For the text-containing cell, return its midpoint in [x, y] coordinate format. 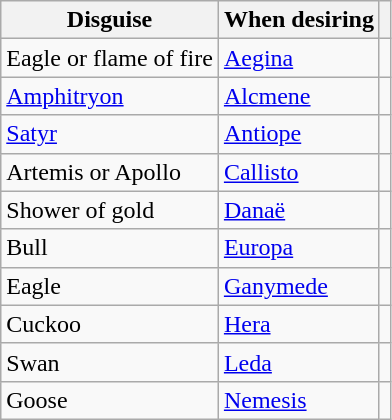
Disguise [110, 20]
Aegina [298, 58]
Europa [298, 248]
When desiring [298, 20]
Leda [298, 362]
Antiope [298, 134]
Eagle or flame of fire [110, 58]
Callisto [298, 172]
Satyr [110, 134]
Amphitryon [110, 96]
Goose [110, 400]
Ganymede [298, 286]
Swan [110, 362]
Alcmene [298, 96]
Artemis or Apollo [110, 172]
Nemesis [298, 400]
Bull [110, 248]
Shower of gold [110, 210]
Cuckoo [110, 324]
Danaë [298, 210]
Hera [298, 324]
Eagle [110, 286]
